Identify which cell holds the provided text, then report its (X, Y) central coordinate. 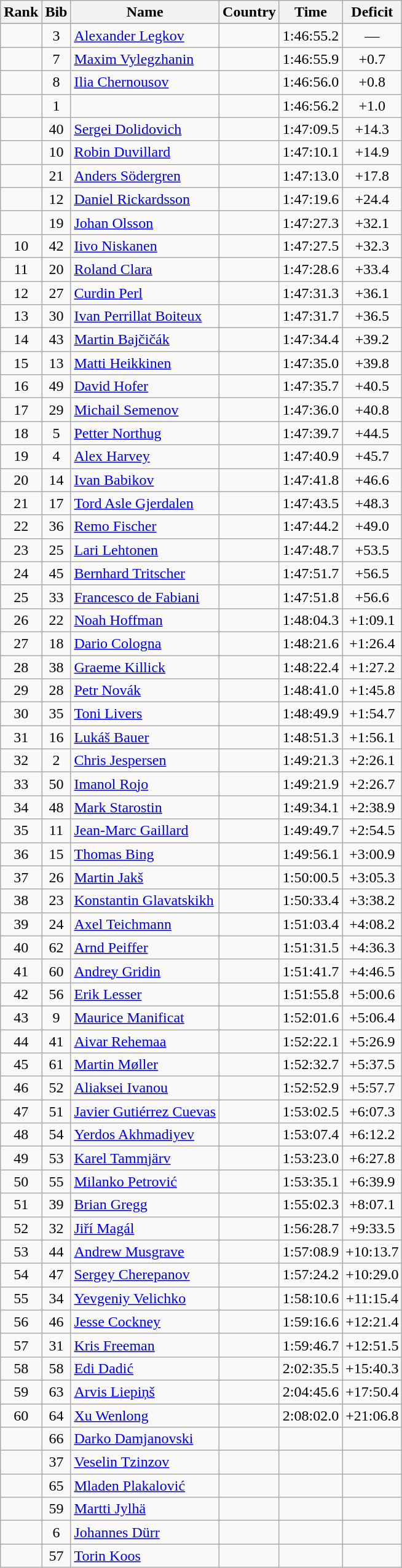
+1:26.4 (372, 643)
7 (57, 59)
1:50:33.4 (310, 901)
Maxim Vylegzhanin (145, 59)
1:46:55.2 (310, 36)
2:02:35.5 (310, 1368)
1:50:00.5 (310, 877)
1:47:43.5 (310, 503)
+53.5 (372, 550)
Xu Wenlong (145, 1415)
+0.7 (372, 59)
4 (57, 457)
1:47:34.4 (310, 340)
+15:40.3 (372, 1368)
+12:51.5 (372, 1345)
Darko Damjanovski (145, 1439)
1:58:10.6 (310, 1298)
1:52:22.1 (310, 1041)
+44.5 (372, 433)
+56.6 (372, 597)
Imanol Rojo (145, 784)
Francesco de Fabiani (145, 597)
1:47:35.7 (310, 386)
+46.6 (372, 480)
1:53:23.0 (310, 1158)
David Hofer (145, 386)
Thomas Bing (145, 854)
1:57:24.2 (310, 1275)
Martin Møller (145, 1065)
1:49:34.1 (310, 807)
Jean-Marc Gaillard (145, 831)
1:47:31.3 (310, 293)
+1:45.8 (372, 691)
Brian Gregg (145, 1205)
1:49:21.3 (310, 761)
1:47:41.8 (310, 480)
1:57:08.9 (310, 1252)
1:47:28.6 (310, 269)
Erik Lesser (145, 994)
Veselin Tzinzov (145, 1462)
+45.7 (372, 457)
Deficit (372, 12)
+21:06.8 (372, 1415)
64 (57, 1415)
+1:27.2 (372, 667)
Bernhard Tritscher (145, 573)
Curdin Perl (145, 293)
1:53:35.1 (310, 1182)
+32.1 (372, 222)
1:48:49.9 (310, 714)
Graeme Killick (145, 667)
Mladen Plakalović (145, 1486)
Maurice Manificat (145, 1017)
1:51:41.7 (310, 971)
+3:38.2 (372, 901)
Bib (57, 12)
62 (57, 947)
+10:13.7 (372, 1252)
63 (57, 1392)
+2:26.7 (372, 784)
+2:26.1 (372, 761)
Rank (21, 12)
+48.3 (372, 503)
+4:08.2 (372, 924)
1 (57, 106)
Lukáš Bauer (145, 737)
+3:00.9 (372, 854)
1:47:40.9 (310, 457)
+6:07.3 (372, 1111)
+39.2 (372, 340)
+5:37.5 (372, 1065)
Tord Asle Gjerdalen (145, 503)
+17:50.4 (372, 1392)
1:47:51.8 (310, 597)
1:53:02.5 (310, 1111)
+6:39.9 (372, 1182)
+14.9 (372, 152)
+6:27.8 (372, 1158)
Martti Jylhä (145, 1509)
1:48:22.4 (310, 667)
+11:15.4 (372, 1298)
1:47:19.6 (310, 199)
+32.3 (372, 246)
1:47:48.7 (310, 550)
1:52:52.9 (310, 1088)
1:52:01.6 (310, 1017)
Arnd Peiffer (145, 947)
1:48:41.0 (310, 691)
Dario Cologna (145, 643)
1:46:55.9 (310, 59)
Daniel Rickardsson (145, 199)
65 (57, 1486)
+5:26.9 (372, 1041)
1:49:21.9 (310, 784)
6 (57, 1532)
Edi Dadić (145, 1368)
Robin Duvillard (145, 152)
Torin Koos (145, 1556)
1:49:49.7 (310, 831)
1:51:55.8 (310, 994)
+6:12.2 (372, 1135)
1:46:56.2 (310, 106)
Martin Jakš (145, 877)
Anders Södergren (145, 176)
Name (145, 12)
Petr Novák (145, 691)
+39.8 (372, 363)
1:48:51.3 (310, 737)
1:47:51.7 (310, 573)
+8:07.1 (372, 1205)
+49.0 (372, 527)
+24.4 (372, 199)
+3:05.3 (372, 877)
1:52:32.7 (310, 1065)
1:47:13.0 (310, 176)
+17.8 (372, 176)
Ivan Perrillat Boiteux (145, 316)
Toni Livers (145, 714)
1:49:56.1 (310, 854)
1:48:21.6 (310, 643)
+36.5 (372, 316)
+40.5 (372, 386)
Aivar Rehemaa (145, 1041)
Andrey Gridin (145, 971)
5 (57, 433)
Andrew Musgrave (145, 1252)
+36.1 (372, 293)
1:47:36.0 (310, 410)
Yerdos Akhmadiyev (145, 1135)
+5:00.6 (372, 994)
3 (57, 36)
+9:33.5 (372, 1228)
+2:38.9 (372, 807)
Jiří Magál (145, 1228)
+5:06.4 (372, 1017)
Aliaksei Ivanou (145, 1088)
Noah Hoffman (145, 620)
+1:56.1 (372, 737)
Chris Jespersen (145, 761)
Michail Semenov (145, 410)
+33.4 (372, 269)
2:04:45.6 (310, 1392)
1:51:03.4 (310, 924)
Arvis Liepiņš (145, 1392)
Petter Northug (145, 433)
Lari Lehtonen (145, 550)
66 (57, 1439)
+1:09.1 (372, 620)
+56.5 (372, 573)
Ivan Babikov (145, 480)
+10:29.0 (372, 1275)
Country (250, 12)
Iivo Niskanen (145, 246)
1:48:04.3 (310, 620)
Matti Heikkinen (145, 363)
Karel Tammjärv (145, 1158)
+4:36.3 (372, 947)
Konstantin Glavatskikh (145, 901)
1:56:28.7 (310, 1228)
Axel Teichmann (145, 924)
1:59:46.7 (310, 1345)
Yevgeniy Velichko (145, 1298)
Martin Bajčičák (145, 340)
2 (57, 761)
1:47:31.7 (310, 316)
1:47:10.1 (310, 152)
61 (57, 1065)
— (372, 36)
Alexander Legkov (145, 36)
Sergei Dolidovich (145, 129)
+2:54.5 (372, 831)
+4:46.5 (372, 971)
Javier Gutiérrez Cuevas (145, 1111)
9 (57, 1017)
+12:21.4 (372, 1322)
1:55:02.3 (310, 1205)
+5:57.7 (372, 1088)
Johan Olsson (145, 222)
Kris Freeman (145, 1345)
Sergey Cherepanov (145, 1275)
1:47:09.5 (310, 129)
1:51:31.5 (310, 947)
Alex Harvey (145, 457)
1:47:27.3 (310, 222)
+1:54.7 (372, 714)
1:46:56.0 (310, 82)
+0.8 (372, 82)
1:47:44.2 (310, 527)
Johannes Dürr (145, 1532)
2:08:02.0 (310, 1415)
Remo Fischer (145, 527)
+1.0 (372, 106)
Milanko Petrović (145, 1182)
1:53:07.4 (310, 1135)
+14.3 (372, 129)
Mark Starostin (145, 807)
Roland Clara (145, 269)
Ilia Chernousov (145, 82)
1:47:39.7 (310, 433)
1:59:16.6 (310, 1322)
8 (57, 82)
1:47:27.5 (310, 246)
Jesse Cockney (145, 1322)
+40.8 (372, 410)
1:47:35.0 (310, 363)
Time (310, 12)
